Output the (x, y) coordinate of the center of the cell containing the given text.  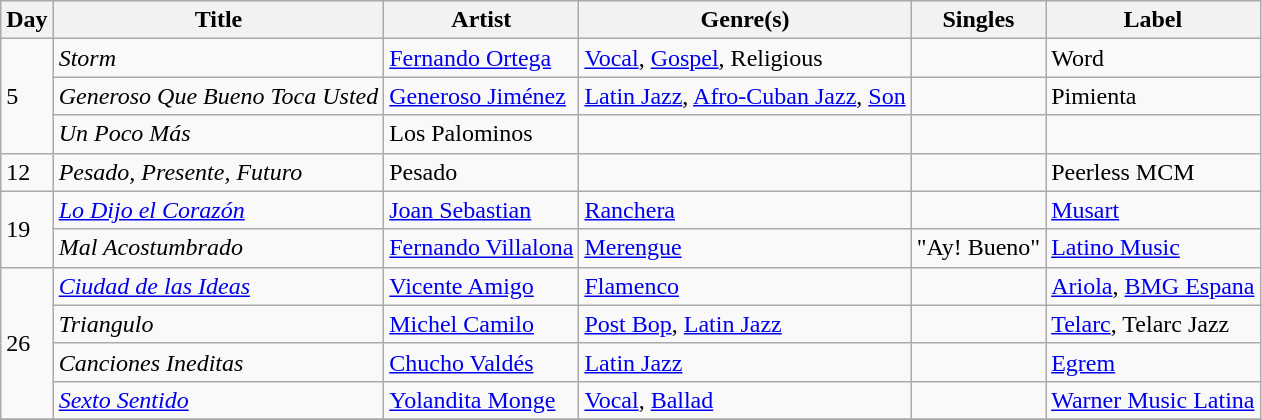
Day (27, 20)
Artist (482, 20)
Pesado (482, 172)
Post Bop, Latin Jazz (745, 324)
Storm (218, 58)
Singles (978, 20)
Triangulo (218, 324)
Telarc, Telarc Jazz (1153, 324)
Lo Dijo el Corazón (218, 210)
12 (27, 172)
5 (27, 96)
Mal Acostumbrado (218, 248)
Generoso Jiménez (482, 96)
Latino Music (1153, 248)
Latin Jazz, Afro-Cuban Jazz, Son (745, 96)
Ranchera (745, 210)
Vicente Amigo (482, 286)
Canciones Ineditas (218, 362)
Label (1153, 20)
Ciudad de las Ideas (218, 286)
Sexto Sentido (218, 400)
Pesado, Presente, Futuro (218, 172)
Un Poco Más (218, 134)
19 (27, 229)
Chucho Valdés (482, 362)
"Ay! Bueno" (978, 248)
Warner Music Latina (1153, 400)
Merengue (745, 248)
Pimienta (1153, 96)
Generoso Que Bueno Toca Usted (218, 96)
Vocal, Gospel, Religious (745, 58)
Latin Jazz (745, 362)
Fernando Ortega (482, 58)
Title (218, 20)
Flamenco (745, 286)
Yolandita Monge (482, 400)
Musart (1153, 210)
Peerless MCM (1153, 172)
Egrem (1153, 362)
26 (27, 343)
Ariola, BMG Espana (1153, 286)
Fernando Villalona (482, 248)
Michel Camilo (482, 324)
Word (1153, 58)
Vocal, Ballad (745, 400)
Los Palominos (482, 134)
Joan Sebastian (482, 210)
Genre(s) (745, 20)
